Search for the cell housing the specified text and yield its [X, Y] center coordinate. 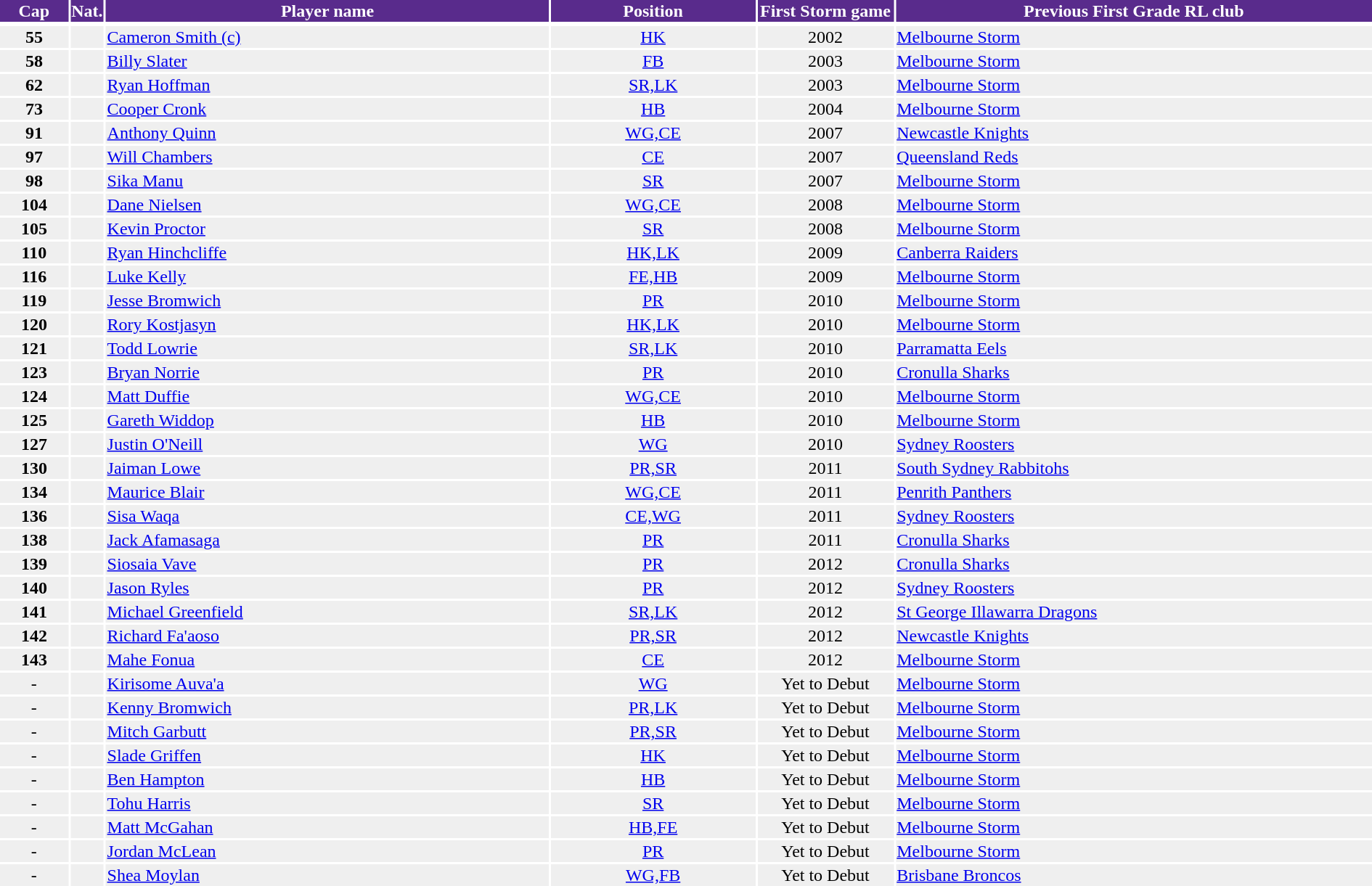
119 [34, 300]
Previous First Grade RL club [1134, 11]
Jaiman Lowe [327, 468]
Ben Hampton [327, 779]
125 [34, 420]
Richard Fa'aoso [327, 636]
Parramatta Eels [1134, 348]
Sika Manu [327, 181]
FE,HB [653, 276]
Penrith Panthers [1134, 492]
FB [653, 61]
134 [34, 492]
139 [34, 564]
110 [34, 253]
123 [34, 372]
HB,FE [653, 827]
Matt Duffie [327, 396]
Queensland Reds [1134, 157]
127 [34, 444]
138 [34, 540]
Siosaia Vave [327, 564]
62 [34, 85]
St George Illawarra Dragons [1134, 612]
Billy Slater [327, 61]
Mitch Garbutt [327, 731]
Anthony Quinn [327, 133]
Canberra Raiders [1134, 253]
Jesse Bromwich [327, 300]
Kevin Proctor [327, 229]
Tohu Harris [327, 803]
116 [34, 276]
136 [34, 516]
Brisbane Broncos [1134, 875]
58 [34, 61]
Will Chambers [327, 157]
143 [34, 660]
Slade Griffen [327, 755]
Gareth Widdop [327, 420]
Matt McGahan [327, 827]
Sisa Waqa [327, 516]
First Storm game [825, 11]
121 [34, 348]
Mahe Fonua [327, 660]
98 [34, 181]
Position [653, 11]
South Sydney Rabbitohs [1134, 468]
Bryan Norrie [327, 372]
Todd Lowrie [327, 348]
97 [34, 157]
2004 [825, 109]
105 [34, 229]
Dane Nielsen [327, 205]
120 [34, 324]
91 [34, 133]
Cooper Cronk [327, 109]
Rory Kostjasyn [327, 324]
Shea Moylan [327, 875]
Ryan Hoffman [327, 85]
55 [34, 37]
130 [34, 468]
Jack Afamasaga [327, 540]
Luke Kelly [327, 276]
Ryan Hinchcliffe [327, 253]
142 [34, 636]
104 [34, 205]
Kirisome Auva'a [327, 684]
PR,LK [653, 707]
Justin O'Neill [327, 444]
WG,FB [653, 875]
Kenny Bromwich [327, 707]
Player name [327, 11]
2002 [825, 37]
Nat. [87, 11]
140 [34, 588]
Jason Ryles [327, 588]
Cap [34, 11]
Jordan McLean [327, 851]
73 [34, 109]
Michael Greenfield [327, 612]
141 [34, 612]
Maurice Blair [327, 492]
CE,WG [653, 516]
Cameron Smith (c) [327, 37]
124 [34, 396]
